Return the (x, y) coordinate for the center point of the cell that contains the specified text.  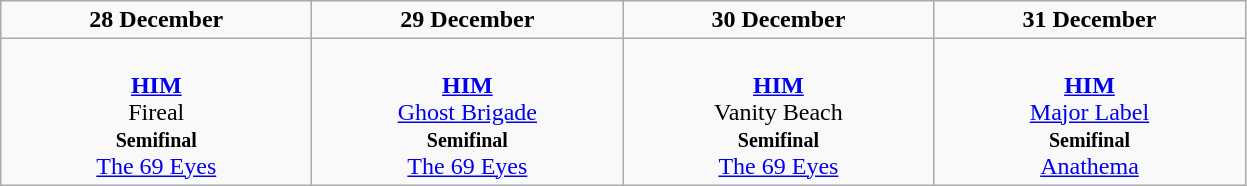
30 December (778, 20)
29 December (468, 20)
HIM Major Label Semifinal Anathema (1090, 112)
HIM Vanity Beach Semifinal The 69 Eyes (778, 112)
HIM Ghost Brigade Semifinal The 69 Eyes (468, 112)
28 December (156, 20)
31 December (1090, 20)
HIM Fireal Semifinal The 69 Eyes (156, 112)
